For the text-containing cell, return its midpoint in [X, Y] coordinate format. 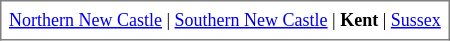
Northern New Castle | Southern New Castle | Kent | Sussex [225, 20]
